Pinpoint the cell where the given text exists, returning its (X, Y) midpoint coordinate. 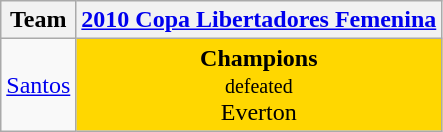
2010 Copa Libertadores Femenina (259, 20)
Santos (38, 85)
Championsdefeated Everton (259, 85)
Team (38, 20)
